Return the [X, Y] coordinate for the center point of the cell that contains the specified text.  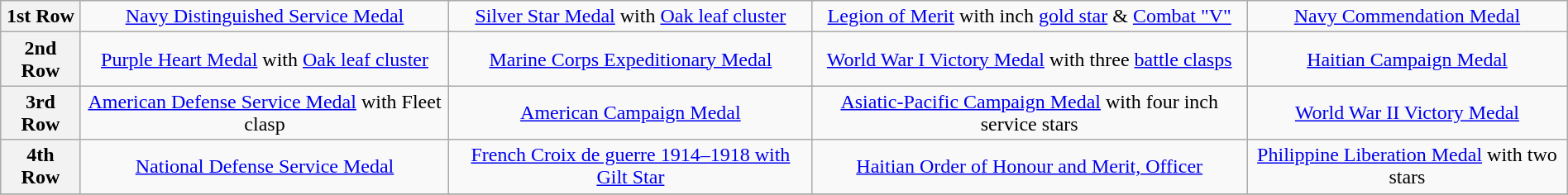
American Defense Service Medal with Fleet clasp [265, 112]
Marine Corps Expeditionary Medal [630, 59]
Silver Star Medal with Oak leaf cluster [630, 17]
Legion of Merit with inch gold star & Combat "V" [1030, 17]
Purple Heart Medal with Oak leaf cluster [265, 59]
3rd Row [41, 112]
Asiatic-Pacific Campaign Medal with four inch service stars [1030, 112]
Navy Commendation Medal [1408, 17]
4th Row [41, 167]
1st Row [41, 17]
National Defense Service Medal [265, 167]
Haitian Order of Honour and Merit, Officer [1030, 167]
World War II Victory Medal [1408, 112]
Navy Distinguished Service Medal [265, 17]
French Croix de guerre 1914–1918 with Gilt Star [630, 167]
American Campaign Medal [630, 112]
World War I Victory Medal with three battle clasps [1030, 59]
2nd Row [41, 59]
Philippine Liberation Medal with two stars [1408, 167]
Haitian Campaign Medal [1408, 59]
